Locate the cell with the specified text and output its (x, y) center coordinate. 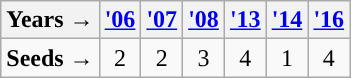
Seeds → (50, 58)
Years → (50, 20)
'08 (204, 20)
'14 (287, 20)
'13 (245, 20)
'07 (162, 20)
'06 (120, 20)
'16 (329, 20)
3 (204, 58)
1 (287, 58)
